Determine the (X, Y) coordinate at the center of the cell enclosing the given text.  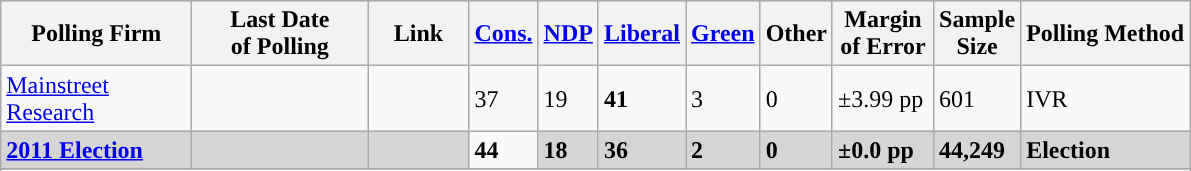
Green (724, 34)
Mainstreet Research (96, 98)
Liberal (642, 34)
Marginof Error (882, 34)
37 (504, 98)
Cons. (504, 34)
601 (978, 98)
41 (642, 98)
19 (568, 98)
2 (724, 150)
Other (796, 34)
Election (1106, 150)
44,249 (978, 150)
±3.99 pp (882, 98)
3 (724, 98)
Last Dateof Polling (280, 34)
18 (568, 150)
Polling Method (1106, 34)
36 (642, 150)
Polling Firm (96, 34)
44 (504, 150)
NDP (568, 34)
2011 Election (96, 150)
IVR (1106, 98)
±0.0 pp (882, 150)
SampleSize (978, 34)
Link (418, 34)
